Detect which cell encompasses the target text, then output its [x, y] center coordinate. 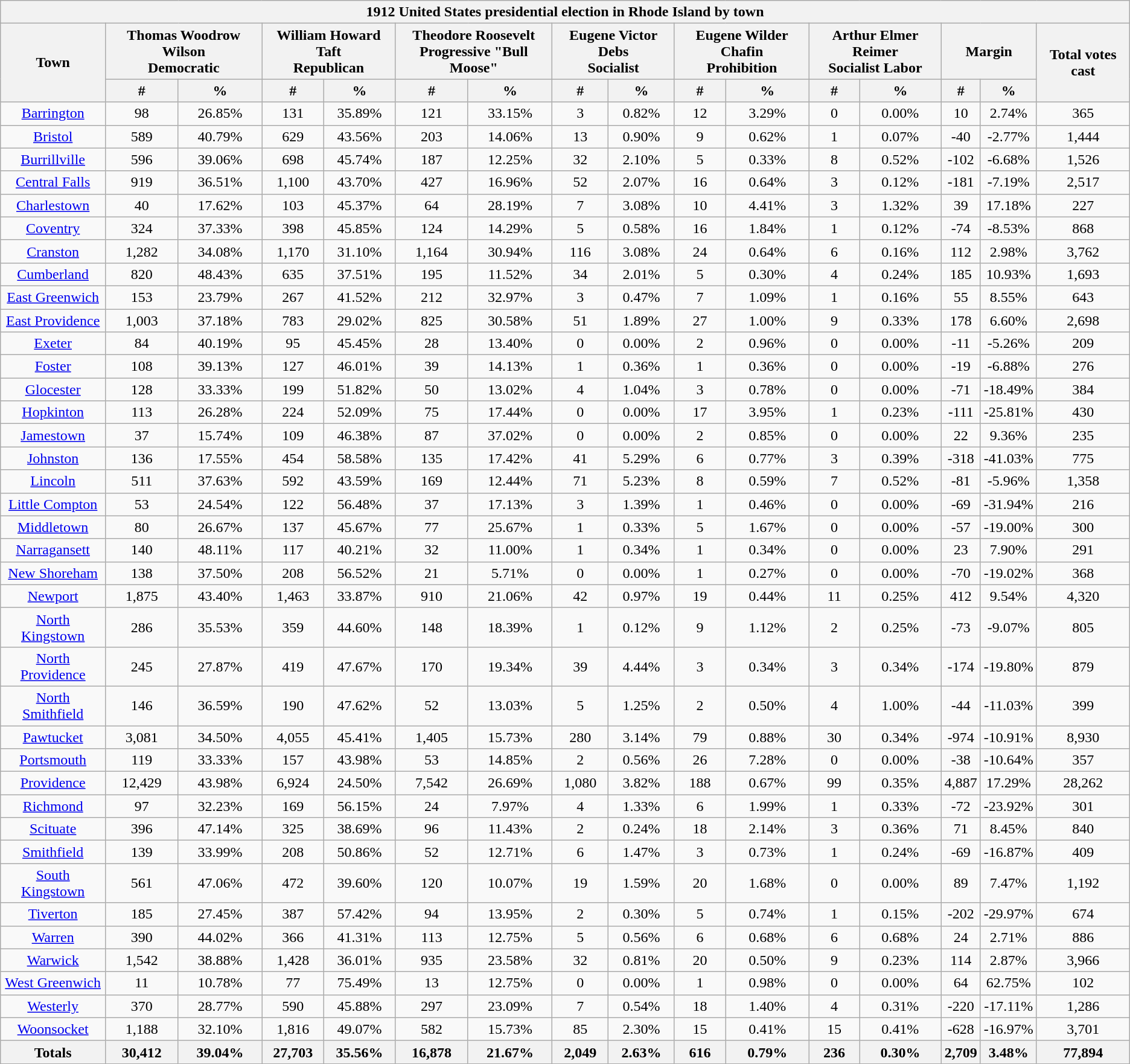
35.56% [359, 1052]
236 [834, 1052]
868 [1083, 228]
398 [293, 228]
26.85% [220, 114]
-29.97% [1008, 914]
27.45% [220, 914]
-18.49% [1008, 389]
13.03% [509, 705]
366 [293, 937]
10.07% [509, 883]
1,282 [142, 251]
34 [581, 274]
0.96% [768, 344]
0.97% [641, 596]
-57 [961, 527]
0.35% [901, 783]
1,003 [142, 321]
Bristol [53, 136]
12,429 [142, 783]
209 [1083, 344]
840 [1083, 829]
0.85% [768, 435]
Theodore RooseveltProgressive "Bull Moose" [474, 51]
-318 [961, 458]
114 [961, 960]
Westerly [53, 1006]
-16.97% [1008, 1029]
0.46% [768, 504]
119 [142, 760]
472 [293, 883]
43.70% [359, 182]
50 [432, 389]
40.79% [220, 136]
-7.19% [1008, 182]
4.44% [641, 667]
224 [293, 412]
14.29% [509, 228]
2.30% [641, 1029]
325 [293, 829]
1,526 [1083, 159]
-202 [961, 914]
37.02% [509, 435]
4.41% [768, 205]
-40 [961, 136]
17.42% [509, 458]
31.10% [359, 251]
27,703 [293, 1052]
41.31% [359, 937]
Warwick [53, 960]
34.50% [220, 737]
38.88% [220, 960]
Lincoln [53, 481]
1,405 [432, 737]
138 [142, 573]
45.37% [359, 205]
95 [293, 344]
1,542 [142, 960]
23.79% [220, 297]
-19.80% [1008, 667]
0.31% [901, 1006]
227 [1083, 205]
1,816 [293, 1029]
561 [142, 883]
124 [432, 228]
16.96% [509, 182]
75 [432, 412]
139 [142, 852]
1,875 [142, 596]
0.54% [641, 1006]
17.44% [509, 412]
85 [581, 1029]
Eugene Wilder ChafinProhibition [741, 51]
13.95% [509, 914]
280 [581, 737]
49.07% [359, 1029]
45.74% [359, 159]
1.40% [768, 1006]
643 [1083, 297]
43.56% [359, 136]
52.09% [359, 412]
North Kingstown [53, 627]
146 [142, 705]
30 [834, 737]
121 [432, 114]
William Howard TaftRepublican [328, 51]
-6.68% [1008, 159]
13.40% [509, 344]
11.52% [509, 274]
629 [293, 136]
102 [1083, 983]
-25.81% [1008, 412]
0.39% [901, 458]
3,081 [142, 737]
592 [293, 481]
286 [142, 627]
2.74% [1008, 114]
1,463 [293, 596]
12.71% [509, 852]
84 [142, 344]
5.23% [641, 481]
42 [581, 596]
103 [293, 205]
212 [432, 297]
21.06% [509, 596]
30.94% [509, 251]
199 [293, 389]
-31.94% [1008, 504]
10.78% [220, 983]
17 [700, 412]
Burrillville [53, 159]
370 [142, 1006]
131 [293, 114]
12.25% [509, 159]
1.59% [641, 883]
Pawtucket [53, 737]
26 [700, 760]
324 [142, 228]
1,693 [1083, 274]
0.81% [641, 960]
Cranston [53, 251]
Middletown [53, 527]
0.27% [768, 573]
3,762 [1083, 251]
32.23% [220, 806]
Johnston [53, 458]
5.29% [641, 458]
97 [142, 806]
Scituate [53, 829]
1,444 [1083, 136]
1.68% [768, 883]
37.51% [359, 274]
-70 [961, 573]
919 [142, 182]
203 [432, 136]
62.75% [1008, 983]
0.44% [768, 596]
Exeter [53, 344]
783 [293, 321]
27.87% [220, 667]
235 [1083, 435]
109 [293, 435]
51 [581, 321]
17.62% [220, 205]
427 [432, 182]
1,358 [1083, 481]
Glocester [53, 389]
Smithfield [53, 852]
0.98% [768, 983]
-19.00% [1008, 527]
-74 [961, 228]
-41.03% [1008, 458]
276 [1083, 367]
879 [1083, 667]
Woonsocket [53, 1029]
45.45% [359, 344]
Cumberland [53, 274]
56.48% [359, 504]
Richmond [53, 806]
-6.88% [1008, 367]
27 [700, 321]
137 [293, 527]
291 [1083, 550]
14.06% [509, 136]
Foster [53, 367]
87 [432, 435]
23.09% [509, 1006]
886 [1083, 937]
46.38% [359, 435]
2.07% [641, 182]
35.53% [220, 627]
0.77% [768, 458]
3.14% [641, 737]
1,286 [1083, 1006]
245 [142, 667]
-44 [961, 705]
6,924 [293, 783]
East Greenwich [53, 297]
820 [142, 274]
-974 [961, 737]
2,709 [961, 1052]
43.40% [220, 596]
43.59% [359, 481]
108 [142, 367]
55 [961, 297]
New Shoreham [53, 573]
79 [700, 737]
1.04% [641, 389]
-111 [961, 412]
44.60% [359, 627]
1,080 [581, 783]
11.00% [509, 550]
33.99% [220, 852]
33.87% [359, 596]
3.82% [641, 783]
Providence [53, 783]
34.08% [220, 251]
25.67% [509, 527]
4,320 [1083, 596]
0.78% [768, 389]
153 [142, 297]
1,428 [293, 960]
128 [142, 389]
39.04% [220, 1052]
170 [432, 667]
0.82% [641, 114]
3,701 [1083, 1029]
775 [1083, 458]
1.12% [768, 627]
35.89% [359, 114]
-220 [961, 1006]
0.59% [768, 481]
8.45% [1008, 829]
409 [1083, 852]
1.09% [768, 297]
26.28% [220, 412]
0.88% [768, 737]
2.98% [1008, 251]
825 [432, 321]
1912 United States presidential election in Rhode Island by town [565, 12]
267 [293, 297]
Barrington [53, 114]
7,542 [432, 783]
0.67% [768, 783]
190 [293, 705]
3,966 [1083, 960]
37.50% [220, 573]
1.39% [641, 504]
39.06% [220, 159]
16,878 [432, 1052]
North Providence [53, 667]
-23.92% [1008, 806]
-72 [961, 806]
23.58% [509, 960]
41.52% [359, 297]
8.55% [1008, 297]
Portsmouth [53, 760]
45.88% [359, 1006]
2,698 [1083, 321]
157 [293, 760]
6.60% [1008, 321]
2.01% [641, 274]
140 [142, 550]
12.44% [509, 481]
56.52% [359, 573]
98 [142, 114]
430 [1083, 412]
Eugene Victor DebsSocialist [613, 51]
41 [581, 458]
Total votes cast [1083, 63]
5.71% [509, 573]
-2.77% [1008, 136]
0.73% [768, 852]
188 [700, 783]
8,930 [1083, 737]
1.84% [768, 228]
24.54% [220, 504]
0.90% [641, 136]
Margin [989, 51]
589 [142, 136]
120 [432, 883]
122 [293, 504]
77,894 [1083, 1052]
216 [1083, 504]
-5.26% [1008, 344]
-11 [961, 344]
1.25% [641, 705]
51.82% [359, 389]
1,192 [1083, 883]
28.77% [220, 1006]
15.74% [220, 435]
2.10% [641, 159]
511 [142, 481]
396 [142, 829]
0.79% [768, 1052]
698 [293, 159]
365 [1083, 114]
36.59% [220, 705]
17.29% [1008, 783]
32.97% [509, 297]
805 [1083, 627]
26.67% [220, 527]
Coventry [53, 228]
127 [293, 367]
390 [142, 937]
300 [1083, 527]
-174 [961, 667]
37.18% [220, 321]
12 [700, 114]
28.19% [509, 205]
Newport [53, 596]
36.01% [359, 960]
301 [1083, 806]
19.34% [509, 667]
14.13% [509, 367]
-19 [961, 367]
47.14% [220, 829]
Totals [53, 1052]
80 [142, 527]
-10.64% [1008, 760]
13.02% [509, 389]
28 [432, 344]
454 [293, 458]
195 [432, 274]
Tiverton [53, 914]
0.62% [768, 136]
-81 [961, 481]
-38 [961, 760]
45.85% [359, 228]
23 [961, 550]
-628 [961, 1029]
7.47% [1008, 883]
616 [700, 1052]
399 [1083, 705]
28,262 [1083, 783]
Charlestown [53, 205]
-16.87% [1008, 852]
Hopkinton [53, 412]
30.58% [509, 321]
Central Falls [53, 182]
75.49% [359, 983]
21 [432, 573]
Warren [53, 937]
0.15% [901, 914]
1,164 [432, 251]
-73 [961, 627]
18.39% [509, 627]
Narragansett [53, 550]
-8.53% [1008, 228]
368 [1083, 573]
2.87% [1008, 960]
1,188 [142, 1029]
89 [961, 883]
116 [581, 251]
1.99% [768, 806]
38.69% [359, 829]
935 [432, 960]
359 [293, 627]
387 [293, 914]
357 [1083, 760]
384 [1083, 389]
40.19% [220, 344]
1.89% [641, 321]
117 [293, 550]
112 [961, 251]
2.63% [641, 1052]
Arthur Elmer ReimerSocialist Labor [875, 51]
-11.03% [1008, 705]
-19.02% [1008, 573]
910 [432, 596]
11.43% [509, 829]
-102 [961, 159]
4,055 [293, 737]
45.67% [359, 527]
South Kingstown [53, 883]
West Greenwich [53, 983]
32.10% [220, 1029]
99 [834, 783]
0.58% [641, 228]
40.21% [359, 550]
21.67% [509, 1052]
297 [432, 1006]
47.62% [359, 705]
40 [142, 205]
-5.96% [1008, 481]
7.28% [768, 760]
674 [1083, 914]
94 [432, 914]
136 [142, 458]
Thomas Woodrow WilsonDemocratic [184, 51]
10.93% [1008, 274]
33.15% [509, 114]
7.90% [1008, 550]
Little Compton [53, 504]
47.06% [220, 883]
14.85% [509, 760]
1.67% [768, 527]
36.51% [220, 182]
39.60% [359, 883]
44.02% [220, 937]
3.48% [1008, 1052]
29.02% [359, 321]
635 [293, 274]
-17.11% [1008, 1006]
48.11% [220, 550]
-71 [961, 389]
1,100 [293, 182]
Jamestown [53, 435]
9.54% [1008, 596]
596 [142, 159]
590 [293, 1006]
2,049 [581, 1052]
148 [432, 627]
46.01% [359, 367]
412 [961, 596]
1,170 [293, 251]
17.18% [1008, 205]
57.42% [359, 914]
419 [293, 667]
50.86% [359, 852]
26.69% [509, 783]
9.36% [1008, 435]
58.58% [359, 458]
30,412 [142, 1052]
37.33% [220, 228]
0.07% [901, 136]
96 [432, 829]
17.13% [509, 504]
17.55% [220, 458]
1.33% [641, 806]
47.67% [359, 667]
-9.07% [1008, 627]
North Smithfield [53, 705]
178 [961, 321]
135 [432, 458]
24.50% [359, 783]
56.15% [359, 806]
0.47% [641, 297]
Town [53, 63]
37.63% [220, 481]
2.71% [1008, 937]
45.41% [359, 737]
2,517 [1083, 182]
22 [961, 435]
1.47% [641, 852]
39.13% [220, 367]
-10.91% [1008, 737]
7.97% [509, 806]
0.74% [768, 914]
3.95% [768, 412]
48.43% [220, 274]
3.29% [768, 114]
East Providence [53, 321]
1.32% [901, 205]
4,887 [961, 783]
2.14% [768, 829]
187 [432, 159]
-181 [961, 182]
582 [432, 1029]
